Detect which cell encompasses the target text, then output its [X, Y] center coordinate. 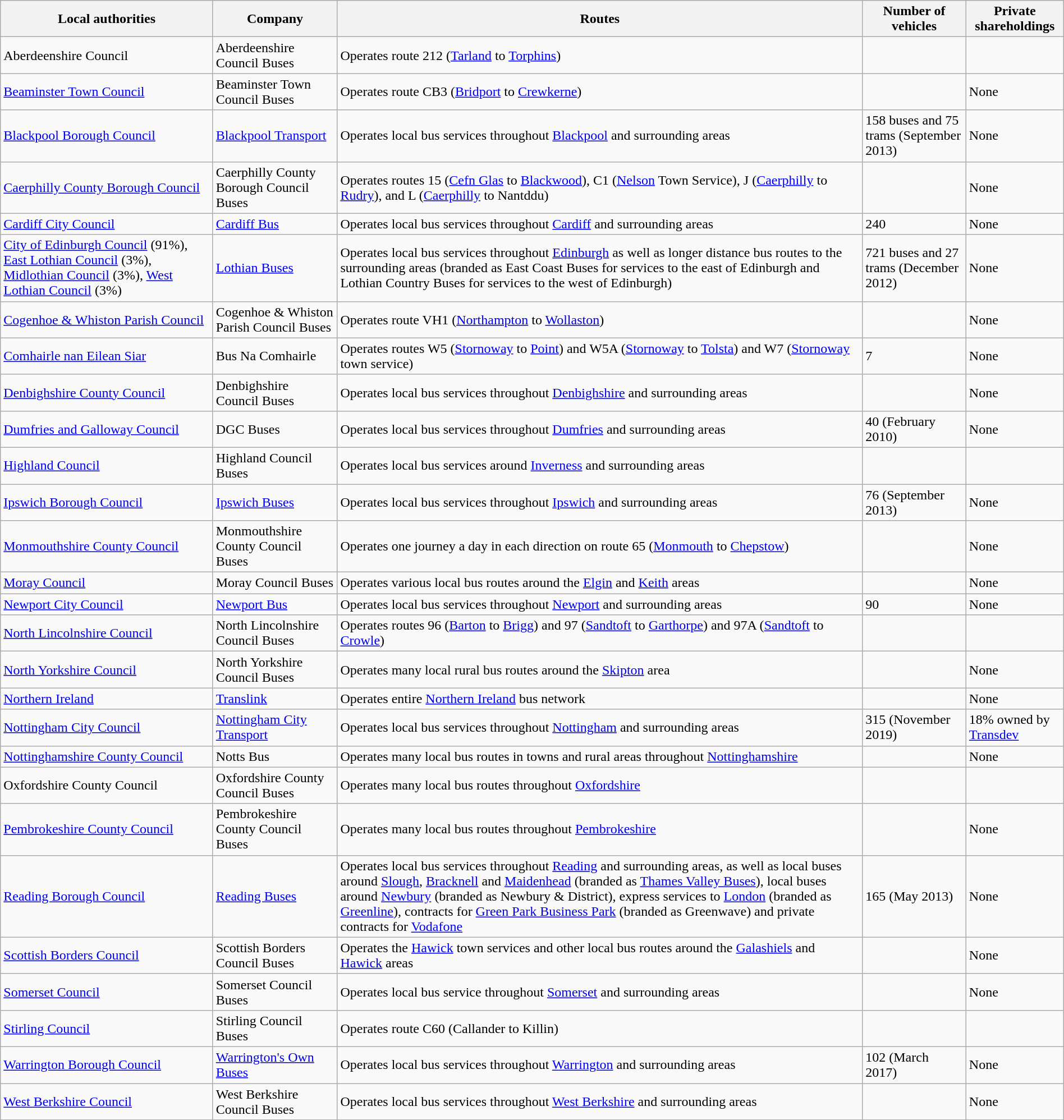
Cardiff City Council [107, 224]
Blackpool Borough Council [107, 136]
Operates the Hawick town services and other local bus routes around the Galashiels and Hawick areas [600, 955]
Cardiff Bus [275, 224]
Newport City Council [107, 604]
Beaminster Town Council [107, 92]
Caerphilly County Borough Council Buses [275, 187]
Notts Bus [275, 756]
Operates local bus services throughout Cardiff and surrounding areas [600, 224]
Dumfries and Galloway Council [107, 429]
Aberdeenshire Council [107, 55]
315 (November 2019) [915, 727]
Operates route VH1 (Northampton to Wollaston) [600, 320]
Operates local bus services throughout Ipswich and surrounding areas [600, 502]
Scottish Borders Council Buses [275, 955]
Ipswich Buses [275, 502]
Routes [600, 19]
Cogenhoe & Whiston Parish Council Buses [275, 320]
90 [915, 604]
Operates routes W5 (Stornoway to Point) and W5A (Stornoway to Tolsta) and W7 (Stornoway town service) [600, 356]
Ipswich Borough Council [107, 502]
Operates routes 96 (Barton to Brigg) and 97 (Sandtoft to Garthorpe) and 97A (Sandtoft to Crowle) [600, 633]
City of Edinburgh Council (91%), East Lothian Council (3%), Midlothian Council (3%), West Lothian Council (3%) [107, 268]
Operates local bus services throughout Warrington and surrounding areas [600, 1065]
North Yorkshire Council Buses [275, 670]
Operates route 212 (Tarland to Torphins) [600, 55]
Moray Council Buses [275, 583]
Nottingham City Council [107, 727]
Pembrokeshire County Council Buses [275, 829]
Blackpool Transport [275, 136]
Operates route CB3 (Bridport to Crewkerne) [600, 92]
North Lincolnshire Council [107, 633]
Operates entire Northern Ireland bus network [600, 699]
Nottinghamshire County Council [107, 756]
Denbighshire County Council [107, 393]
102 (March 2017) [915, 1065]
West Berkshire Council [107, 1101]
Operates local bus services throughout West Berkshire and surrounding areas [600, 1101]
Operates local bus services throughout Newport and surrounding areas [600, 604]
Warrington's Own Buses [275, 1065]
Operates various local bus routes around the Elgin and Keith areas [600, 583]
Newport Bus [275, 604]
240 [915, 224]
Operates routes 15 (Cefn Glas to Blackwood), C1 (Nelson Town Service), J (Caerphilly to Rudry), and L (Caerphilly to Nantddu) [600, 187]
Operates local bus service throughout Somerset and surrounding areas [600, 992]
Stirling Council Buses [275, 1028]
Stirling Council [107, 1028]
DGC Buses [275, 429]
Operates local bus services throughout Blackpool and surrounding areas [600, 136]
76 (September 2013) [915, 502]
Somerset Council [107, 992]
Aberdeenshire Council Buses [275, 55]
Beaminster Town Council Buses [275, 92]
Nottingham City Transport [275, 727]
North Yorkshire Council [107, 670]
Translink [275, 699]
40 (February 2010) [915, 429]
Somerset Council Buses [275, 992]
Lothian Buses [275, 268]
Reading Buses [275, 896]
Number of vehicles [915, 19]
Operates local bus services throughout Denbighshire and surrounding areas [600, 393]
Operates local bus services around Inverness and surrounding areas [600, 466]
North Lincolnshire Council Buses [275, 633]
Highland Council Buses [275, 466]
Cogenhoe & Whiston Parish Council [107, 320]
7 [915, 356]
Oxfordshire County Council [107, 786]
Company [275, 19]
Operates many local rural bus routes around the Skipton area [600, 670]
Warrington Borough Council [107, 1065]
West Berkshire Council Buses [275, 1101]
18% owned by Transdev [1015, 727]
Northern Ireland [107, 699]
Pembrokeshire County Council [107, 829]
Moray Council [107, 583]
Bus Na Comhairle [275, 356]
Oxfordshire County Council Buses [275, 786]
Operates route C60 (Callander to Killin) [600, 1028]
Caerphilly County Borough Council [107, 187]
Local authorities [107, 19]
165 (May 2013) [915, 896]
Operates one journey a day in each direction on route 65 (Monmouth to Chepstow) [600, 547]
Denbighshire Council Buses [275, 393]
721 buses and 27 trams (December 2012) [915, 268]
Comhairle nan Eilean Siar [107, 356]
Operates many local bus routes throughout Pembrokeshire [600, 829]
158 buses and 75 trams (September 2013) [915, 136]
Monmouthshire County Council [107, 547]
Operates many local bus routes throughout Oxfordshire [600, 786]
Operates local bus services throughout Dumfries and surrounding areas [600, 429]
Operates many local bus routes in towns and rural areas throughout Nottinghamshire [600, 756]
Operates local bus services throughout Nottingham and surrounding areas [600, 727]
Monmouthshire County Council Buses [275, 547]
Private shareholdings [1015, 19]
Reading Borough Council [107, 896]
Highland Council [107, 466]
Scottish Borders Council [107, 955]
